Find where the given text appears and provide that cell's center as (x, y) coordinate. 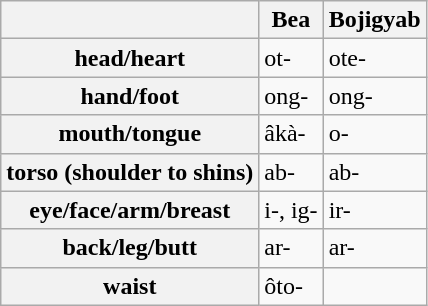
ir- (374, 210)
o- (374, 134)
hand/foot (130, 96)
mouth/tongue (130, 134)
âkà- (291, 134)
ote- (374, 58)
ot- (291, 58)
ôto- (291, 286)
Bea (291, 20)
waist (130, 286)
head/heart (130, 58)
eye/face/arm/breast (130, 210)
i-, ig- (291, 210)
Bojigyab (374, 20)
back/leg/butt (130, 248)
torso (shoulder to shins) (130, 172)
